Determine the (X, Y) coordinate at the center of the cell enclosing the given text.  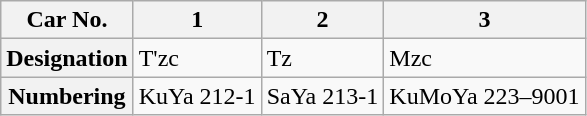
3 (484, 20)
SaYa 213-1 (322, 96)
1 (197, 20)
T'zc (197, 58)
KuYa 212-1 (197, 96)
Designation (67, 58)
Mzc (484, 58)
Tz (322, 58)
Numbering (67, 96)
2 (322, 20)
KuMoYa 223–9001 (484, 96)
Car No. (67, 20)
